Pinpoint the cell where the given text exists, returning its (x, y) midpoint coordinate. 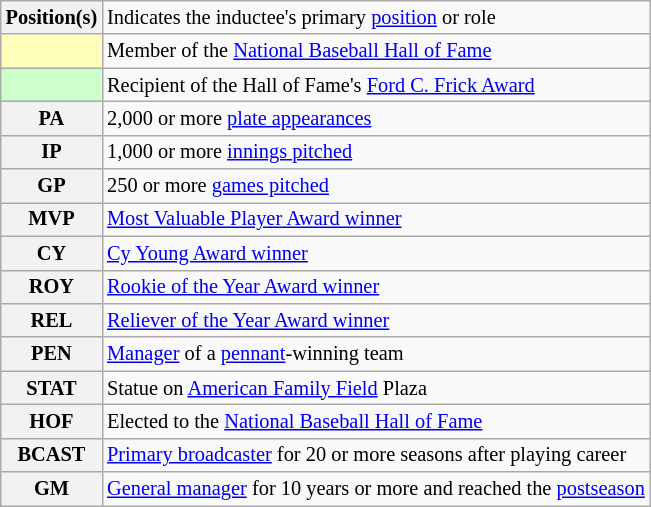
IP (52, 152)
Recipient of the Hall of Fame's Ford C. Frick Award (376, 85)
PA (52, 118)
Position(s) (52, 17)
PEN (52, 354)
250 or more games pitched (376, 186)
Most Valuable Player Award winner (376, 219)
Primary broadcaster for 20 or more seasons after playing career (376, 455)
MVP (52, 219)
Elected to the National Baseball Hall of Fame (376, 421)
1,000 or more innings pitched (376, 152)
Member of the National Baseball Hall of Fame (376, 51)
2,000 or more plate appearances (376, 118)
Reliever of the Year Award winner (376, 320)
Manager of a pennant-winning team (376, 354)
STAT (52, 388)
GM (52, 489)
General manager for 10 years or more and reached the postseason (376, 489)
CY (52, 253)
BCAST (52, 455)
HOF (52, 421)
Statue on American Family Field Plaza (376, 388)
REL (52, 320)
Rookie of the Year Award winner (376, 287)
Indicates the inductee's primary position or role (376, 17)
GP (52, 186)
ROY (52, 287)
Cy Young Award winner (376, 253)
